Detect which cell encompasses the target text, then output its (x, y) center coordinate. 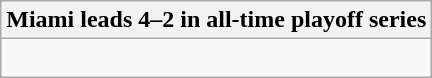
Miami leads 4–2 in all-time playoff series (216, 20)
